Find where the given text appears and provide that cell's center as [X, Y] coordinate. 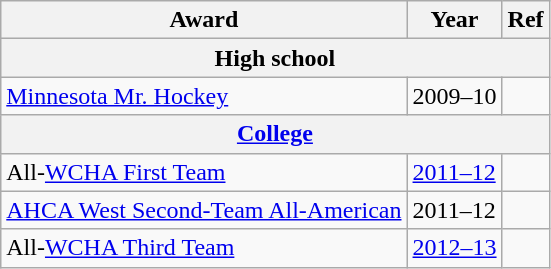
All-WCHA First Team [204, 172]
High school [275, 58]
AHCA West Second-Team All-American [204, 210]
Minnesota Mr. Hockey [204, 96]
College [275, 134]
Year [454, 20]
2009–10 [454, 96]
Ref [526, 20]
Award [204, 20]
All-WCHA Third Team [204, 248]
2012–13 [454, 248]
